Provide the (x, y) coordinate of the cell's center where the given text is located.  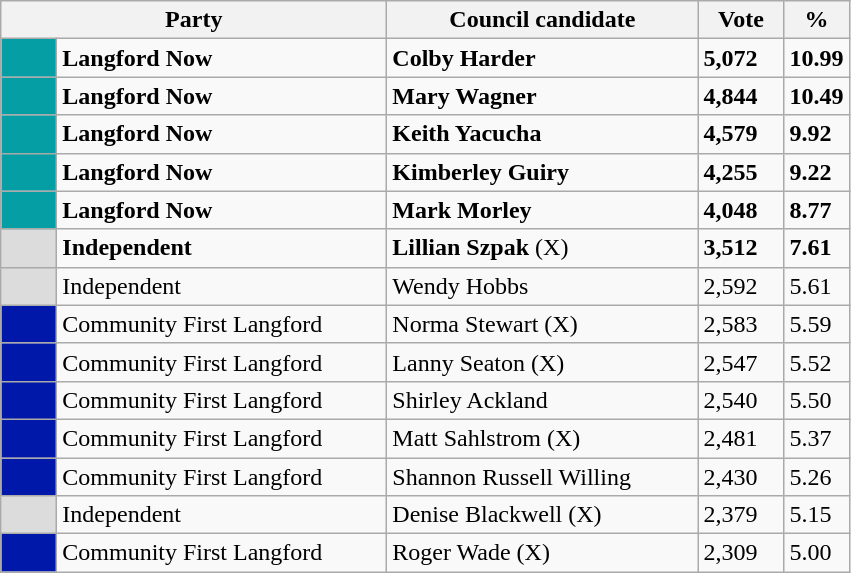
Shannon Russell Willing (542, 477)
Roger Wade (X) (542, 553)
8.77 (816, 210)
4,048 (741, 210)
Colby Harder (542, 58)
Vote (741, 20)
9.22 (816, 172)
5.15 (816, 515)
5.50 (816, 400)
5,072 (741, 58)
Lillian Szpak (X) (542, 248)
4,255 (741, 172)
2,481 (741, 438)
10.99 (816, 58)
5.00 (816, 553)
3,512 (741, 248)
Denise Blackwell (X) (542, 515)
Council candidate (542, 20)
2,583 (741, 324)
Matt Sahlstrom (X) (542, 438)
Wendy Hobbs (542, 286)
2,430 (741, 477)
2,379 (741, 515)
Lanny Seaton (X) (542, 362)
5.61 (816, 286)
5.59 (816, 324)
Keith Yacucha (542, 134)
2,309 (741, 553)
10.49 (816, 96)
Mary Wagner (542, 96)
Party (194, 20)
9.92 (816, 134)
% (816, 20)
5.37 (816, 438)
Kimberley Guiry (542, 172)
4,579 (741, 134)
7.61 (816, 248)
2,540 (741, 400)
5.26 (816, 477)
2,547 (741, 362)
Shirley Ackland (542, 400)
Norma Stewart (X) (542, 324)
5.52 (816, 362)
Mark Morley (542, 210)
4,844 (741, 96)
2,592 (741, 286)
